Detect which cell encompasses the target text, then output its [x, y] center coordinate. 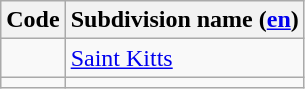
Subdivision name (en) [184, 20]
Saint Kitts [184, 58]
Code [33, 20]
